Pinpoint the cell where the given text exists, returning its [x, y] midpoint coordinate. 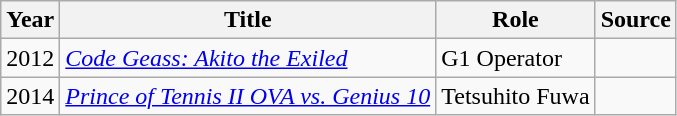
G1 Operator [516, 58]
Role [516, 20]
Tetsuhito Fuwa [516, 96]
Prince of Tennis II OVA vs. Genius 10 [248, 96]
2012 [30, 58]
Code Geass: Akito the Exiled [248, 58]
Source [636, 20]
Year [30, 20]
2014 [30, 96]
Title [248, 20]
